Provide the [X, Y] coordinate of the cell's center where the given text is located.  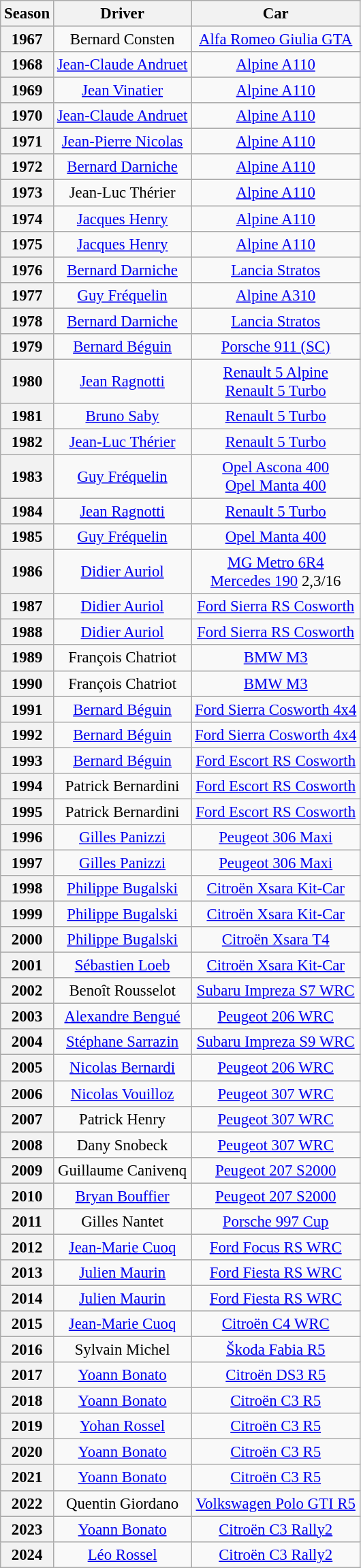
Stéphane Sarrazin [122, 1042]
2023 [27, 1529]
2003 [27, 1017]
1972 [27, 167]
1973 [27, 193]
Yohan Rossel [122, 1426]
Renault 5 AlpineRenault 5 Turbo [276, 382]
Léo Rossel [122, 1554]
1975 [27, 244]
Nicolas Bernardi [122, 1068]
2010 [27, 1196]
2005 [27, 1068]
2001 [27, 966]
1968 [27, 65]
2021 [27, 1478]
1992 [27, 735]
2006 [27, 1094]
Sébastien Loeb [122, 966]
1988 [27, 632]
1999 [27, 914]
1974 [27, 219]
2015 [27, 1324]
2009 [27, 1170]
1967 [27, 40]
MG Metro 6R4Mercedes 190 2,3/16 [276, 572]
Car [276, 14]
1990 [27, 683]
Gilles Nantet [122, 1222]
2012 [27, 1247]
Škoda Fabia R5 [276, 1350]
1978 [27, 321]
Bryan Bouffier [122, 1196]
2008 [27, 1145]
Alpine A310 [276, 295]
Dany Snobeck [122, 1145]
Jean Vinatier [122, 91]
Subaru Impreza S7 WRC [276, 991]
Alexandre Bengué [122, 1017]
Opel Ascona 400Opel Manta 400 [276, 477]
2013 [27, 1273]
1989 [27, 658]
2004 [27, 1042]
Driver [122, 14]
Citroën C4 WRC [276, 1324]
Bruno Saby [122, 416]
1985 [27, 537]
1984 [27, 512]
Season [27, 14]
Quentin Giordano [122, 1503]
1995 [27, 812]
Volkswagen Polo GTI R5 [276, 1503]
2016 [27, 1350]
1983 [27, 477]
Bernard Consten [122, 40]
1987 [27, 606]
Patrick Henry [122, 1119]
1996 [27, 837]
2014 [27, 1298]
2020 [27, 1452]
1977 [27, 295]
Citroën Xsara T4 [276, 940]
1991 [27, 709]
Citroën DS3 R5 [276, 1375]
2019 [27, 1426]
Subaru Impreza S9 WRC [276, 1042]
2007 [27, 1119]
1969 [27, 91]
1986 [27, 572]
1971 [27, 142]
Ford Focus RS WRC [276, 1247]
Nicolas Vouilloz [122, 1094]
Benoît Rousselot [122, 991]
Alfa Romeo Giulia GTA [276, 40]
1994 [27, 786]
Sylvain Michel [122, 1350]
Porsche 997 Cup [276, 1222]
1979 [27, 347]
Jean-Pierre Nicolas [122, 142]
Guillaume Canivenq [122, 1170]
2018 [27, 1401]
2011 [27, 1222]
1980 [27, 382]
1998 [27, 889]
1993 [27, 760]
2002 [27, 991]
1982 [27, 442]
2017 [27, 1375]
2022 [27, 1503]
2024 [27, 1554]
2000 [27, 940]
1976 [27, 270]
1981 [27, 416]
1970 [27, 116]
Opel Manta 400 [276, 537]
Porsche 911 (SC) [276, 347]
1997 [27, 863]
